For the text-containing cell, return its midpoint in (x, y) coordinate format. 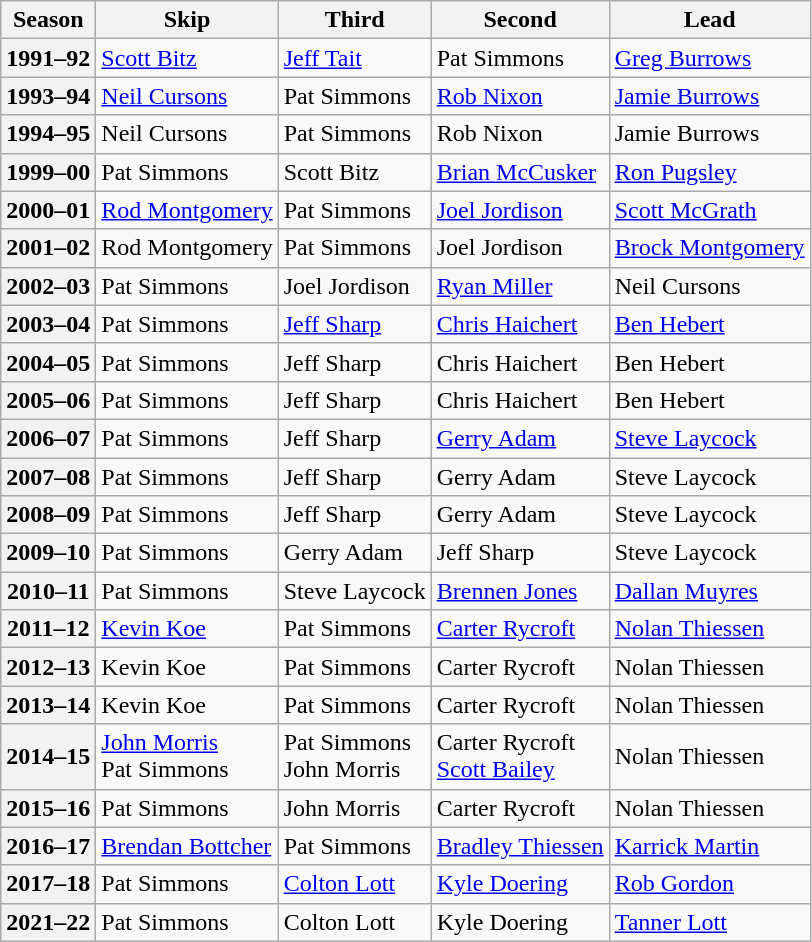
2012–13 (48, 667)
2008–09 (48, 515)
Lead (710, 20)
Brennen Jones (520, 591)
2009–10 (48, 553)
Pat Simmons John Morris (354, 756)
Rob Gordon (710, 884)
2014–15 (48, 756)
Season (48, 20)
1994–95 (48, 134)
Dallan Muyres (710, 591)
2010–11 (48, 591)
John Morris Pat Simmons (187, 756)
2017–18 (48, 884)
Brian McCusker (520, 172)
2000–01 (48, 210)
Brock Montgomery (710, 248)
2011–12 (48, 629)
Ron Pugsley (710, 172)
Greg Burrows (710, 58)
2021–22 (48, 922)
Scott McGrath (710, 210)
2003–04 (48, 324)
2002–03 (48, 286)
2007–08 (48, 477)
2001–02 (48, 248)
2005–06 (48, 400)
John Morris (354, 808)
1991–92 (48, 58)
Third (354, 20)
Brendan Bottcher (187, 846)
Jeff Tait (354, 58)
Bradley Thiessen (520, 846)
2006–07 (48, 438)
Karrick Martin (710, 846)
2015–16 (48, 808)
1993–94 (48, 96)
2004–05 (48, 362)
Carter Rycroft Scott Bailey (520, 756)
Second (520, 20)
Tanner Lott (710, 922)
Ryan Miller (520, 286)
2013–14 (48, 705)
1999–00 (48, 172)
2016–17 (48, 846)
Skip (187, 20)
